Scan for the cell matching the given text and deliver its [x, y] coordinate at center. 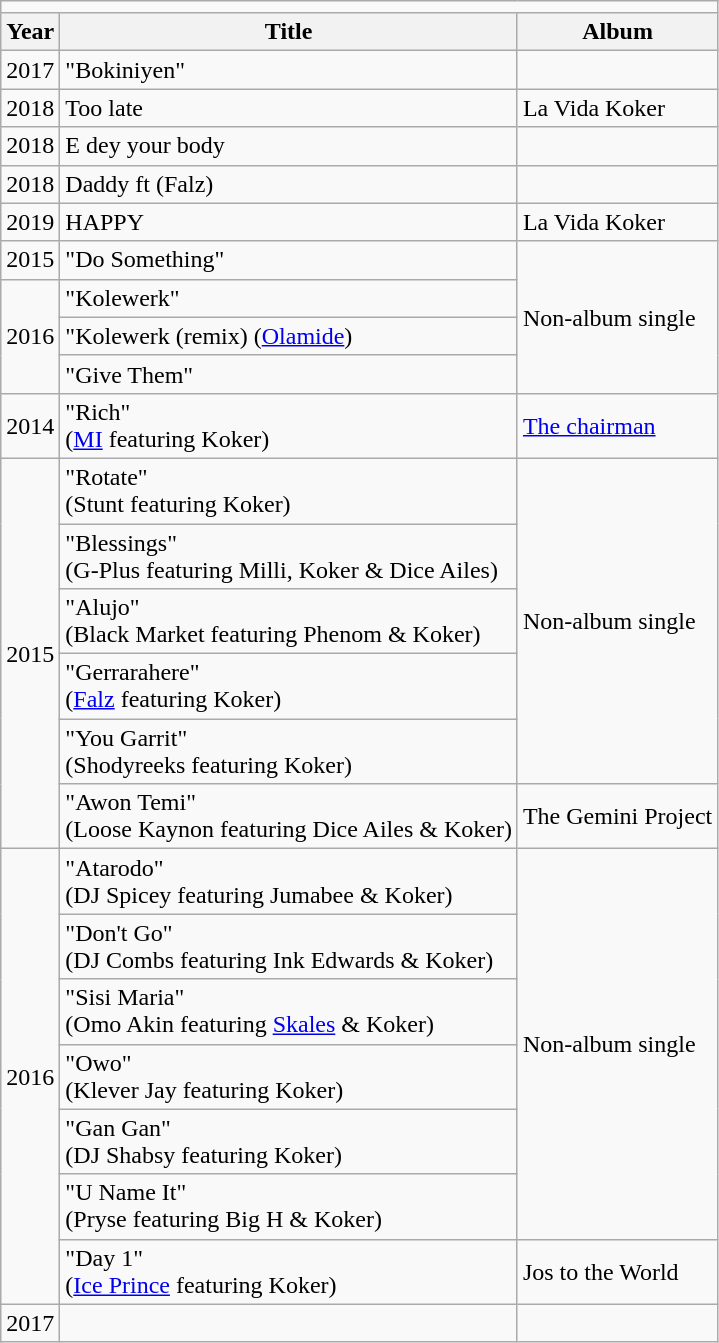
"Bokiniyen" [289, 70]
"Day 1" (Ice Prince featuring Koker) [289, 1272]
2014 [30, 426]
"Gan Gan" (DJ Shabsy featuring Koker) [289, 1142]
The Gemini Project [617, 816]
"Sisi Maria" (Omo Akin featuring Skales & Koker) [289, 1012]
Jos to the World [617, 1272]
"Don't Go" (DJ Combs featuring Ink Edwards & Koker) [289, 946]
"Kolewerk (remix) (Olamide) [289, 336]
"Rotate" (Stunt featuring Koker) [289, 490]
"Give Them" [289, 374]
"Alujo" (Black Market featuring Phenom & Koker) [289, 622]
"Owo" (Klever Jay featuring Koker) [289, 1076]
Title [289, 32]
"You Garrit" (Shodyreeks featuring Koker) [289, 752]
The chairman [617, 426]
Daddy ft (Falz) [289, 184]
Album [617, 32]
"Blessings" (G-Plus featuring Milli, Koker & Dice Ailes) [289, 556]
"Atarodo" (DJ Spicey featuring Jumabee & Koker) [289, 882]
"Do Something" [289, 260]
HAPPY [289, 222]
"Rich" (MI featuring Koker) [289, 426]
Year [30, 32]
2019 [30, 222]
"Kolewerk" [289, 298]
E dey your body [289, 146]
"U Name It" (Pryse featuring Big H & Koker) [289, 1206]
Too late [289, 108]
"Awon Temi" (Loose Kaynon featuring Dice Ailes & Koker) [289, 816]
"Gerrarahere" (Falz featuring Koker) [289, 686]
